Capture the cell that displays the provided text and extract its [x, y] central coordinate. 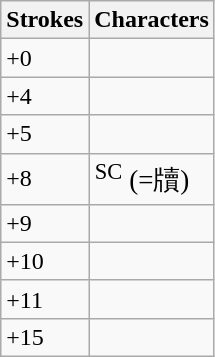
+8 [45, 178]
Strokes [45, 20]
SC (=牘) [152, 178]
+0 [45, 58]
+5 [45, 134]
Characters [152, 20]
+9 [45, 223]
+11 [45, 299]
+10 [45, 261]
+4 [45, 96]
+15 [45, 337]
